Extract the (X, Y) coordinate from the center of the cell holding the provided text.  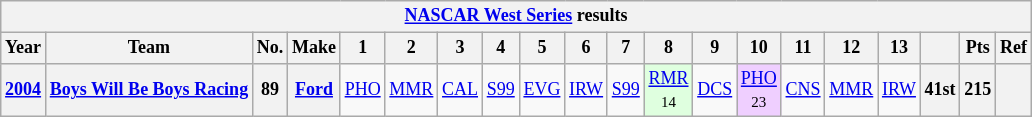
12 (852, 48)
Pts (978, 48)
9 (715, 48)
2004 (24, 90)
2 (412, 48)
CNS (803, 90)
41st (940, 90)
Ford (314, 90)
CAL (460, 90)
8 (668, 48)
Year (24, 48)
1 (362, 48)
3 (460, 48)
PHO (362, 90)
4 (500, 48)
89 (270, 90)
DCS (715, 90)
PHO23 (760, 90)
Team (148, 48)
6 (586, 48)
7 (626, 48)
215 (978, 90)
RMR14 (668, 90)
11 (803, 48)
No. (270, 48)
Make (314, 48)
NASCAR West Series results (516, 16)
EVG (542, 90)
Boys Will Be Boys Racing (148, 90)
13 (900, 48)
Ref (1014, 48)
10 (760, 48)
5 (542, 48)
